Find where the given text appears and provide that cell's center as (x, y) coordinate. 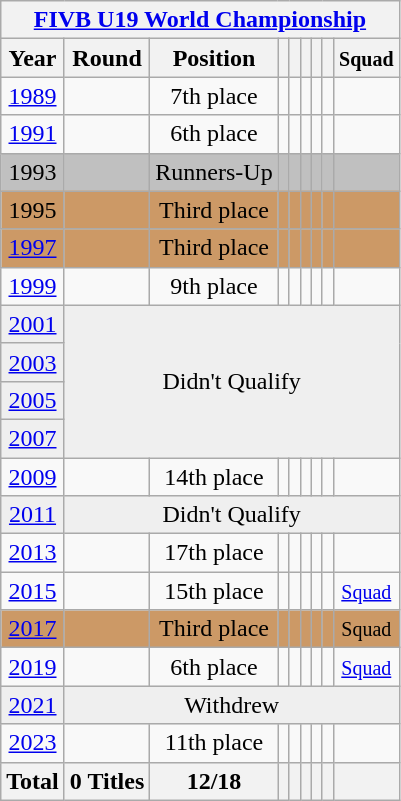
2005 (33, 400)
1993 (33, 172)
FIVB U19 World Championship (200, 20)
2007 (33, 438)
1997 (33, 248)
2003 (33, 362)
Year (33, 58)
2017 (33, 629)
2015 (33, 591)
Runners-Up (214, 172)
Position (214, 58)
Total (33, 781)
1991 (33, 134)
14th place (214, 477)
0 Titles (107, 781)
7th place (214, 96)
Round (107, 58)
12/18 (214, 781)
1989 (33, 96)
2001 (33, 324)
Withdrew (232, 705)
2023 (33, 743)
2011 (33, 515)
2019 (33, 667)
1995 (33, 210)
1999 (33, 286)
9th place (214, 286)
2021 (33, 705)
2013 (33, 553)
17th place (214, 553)
11th place (214, 743)
2009 (33, 477)
15th place (214, 591)
